Detect which cell encompasses the target text, then output its (x, y) center coordinate. 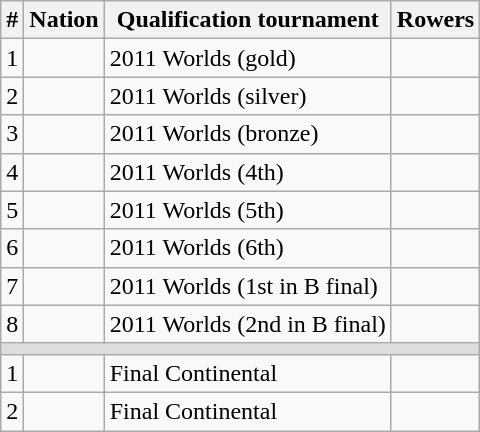
4 (12, 172)
2011 Worlds (2nd in B final) (248, 324)
8 (12, 324)
2011 Worlds (gold) (248, 58)
2011 Worlds (silver) (248, 96)
2011 Worlds (4th) (248, 172)
2011 Worlds (bronze) (248, 134)
2011 Worlds (1st in B final) (248, 286)
6 (12, 248)
# (12, 20)
Rowers (435, 20)
Qualification tournament (248, 20)
2011 Worlds (6th) (248, 248)
3 (12, 134)
2011 Worlds (5th) (248, 210)
7 (12, 286)
5 (12, 210)
Nation (64, 20)
